Provide the [x, y] coordinate of the cell's center where the given text is located.  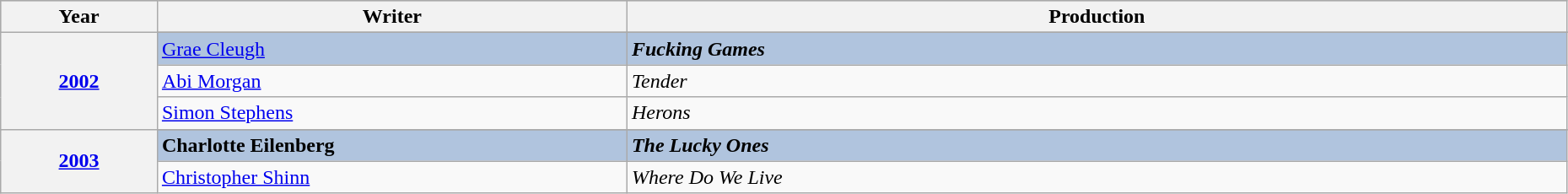
Tender [1097, 81]
The Lucky Ones [1097, 145]
2002 [79, 81]
Simon Stephens [391, 113]
Fucking Games [1097, 49]
Grae Cleugh [391, 49]
Christopher Shinn [391, 177]
Herons [1097, 113]
Where Do We Live [1097, 177]
Year [79, 17]
Writer [391, 17]
Charlotte Eilenberg [391, 145]
Abi Morgan [391, 81]
2003 [79, 161]
Production [1097, 17]
